Return (X, Y) of the center of cell containing provided text 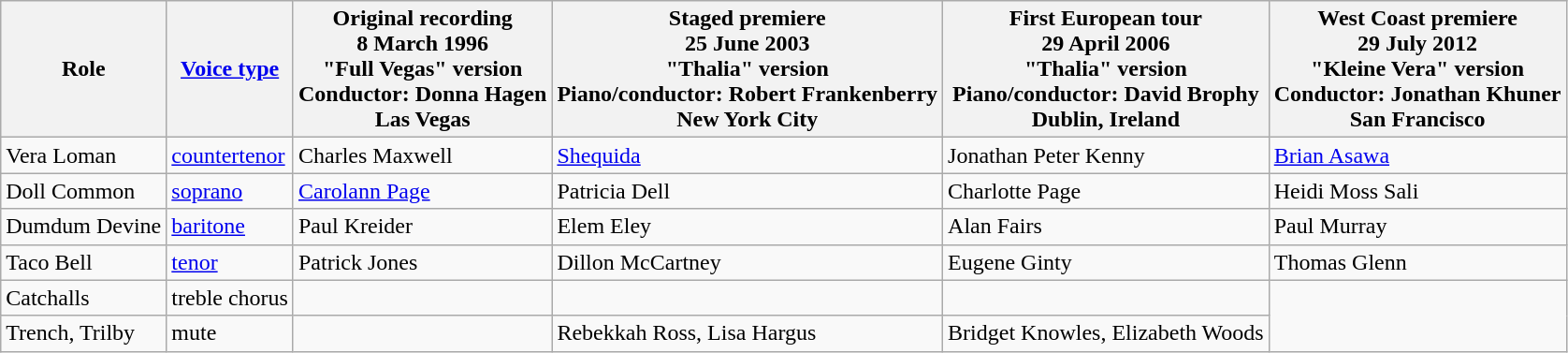
Voice type (230, 69)
Alan Fairs (1106, 227)
Shequida (748, 155)
Patricia Dell (748, 191)
Trench, Trilby (84, 333)
Vera Loman (84, 155)
tenor (230, 262)
Paul Murray (1417, 227)
Original recording8 March 1996"Full Vegas" versionConductor: Donna HagenLas Vegas (422, 69)
Thomas Glenn (1417, 262)
soprano (230, 191)
Dillon McCartney (748, 262)
baritone (230, 227)
Taco Bell (84, 262)
Eugene Ginty (1106, 262)
Elem Eley (748, 227)
Jonathan Peter Kenny (1106, 155)
Bridget Knowles, Elizabeth Woods (1106, 333)
Charles Maxwell (422, 155)
Brian Asawa (1417, 155)
Charlotte Page (1106, 191)
First European tour29 April 2006"Thalia" versionPiano/conductor: David BrophyDublin, Ireland (1106, 69)
Dumdum Devine (84, 227)
Role (84, 69)
Patrick Jones (422, 262)
Rebekkah Ross, Lisa Hargus (748, 333)
mute (230, 333)
West Coast premiere29 July 2012"Kleine Vera" versionConductor: Jonathan KhunerSan Francisco (1417, 69)
countertenor (230, 155)
Staged premiere25 June 2003"Thalia" versionPiano/conductor: Robert FrankenberryNew York City (748, 69)
Carolann Page (422, 191)
Heidi Moss Sali (1417, 191)
Doll Common (84, 191)
Paul Kreider (422, 227)
treble chorus (230, 298)
Catchalls (84, 298)
